From the cell containing the given text, extract its center point as [x, y] coordinate. 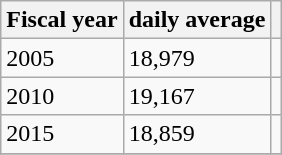
18,859 [197, 134]
2005 [62, 58]
18,979 [197, 58]
Fiscal year [62, 20]
2015 [62, 134]
2010 [62, 96]
daily average [197, 20]
19,167 [197, 96]
